Return the (x, y) coordinate for the center point of the cell that contains the specified text.  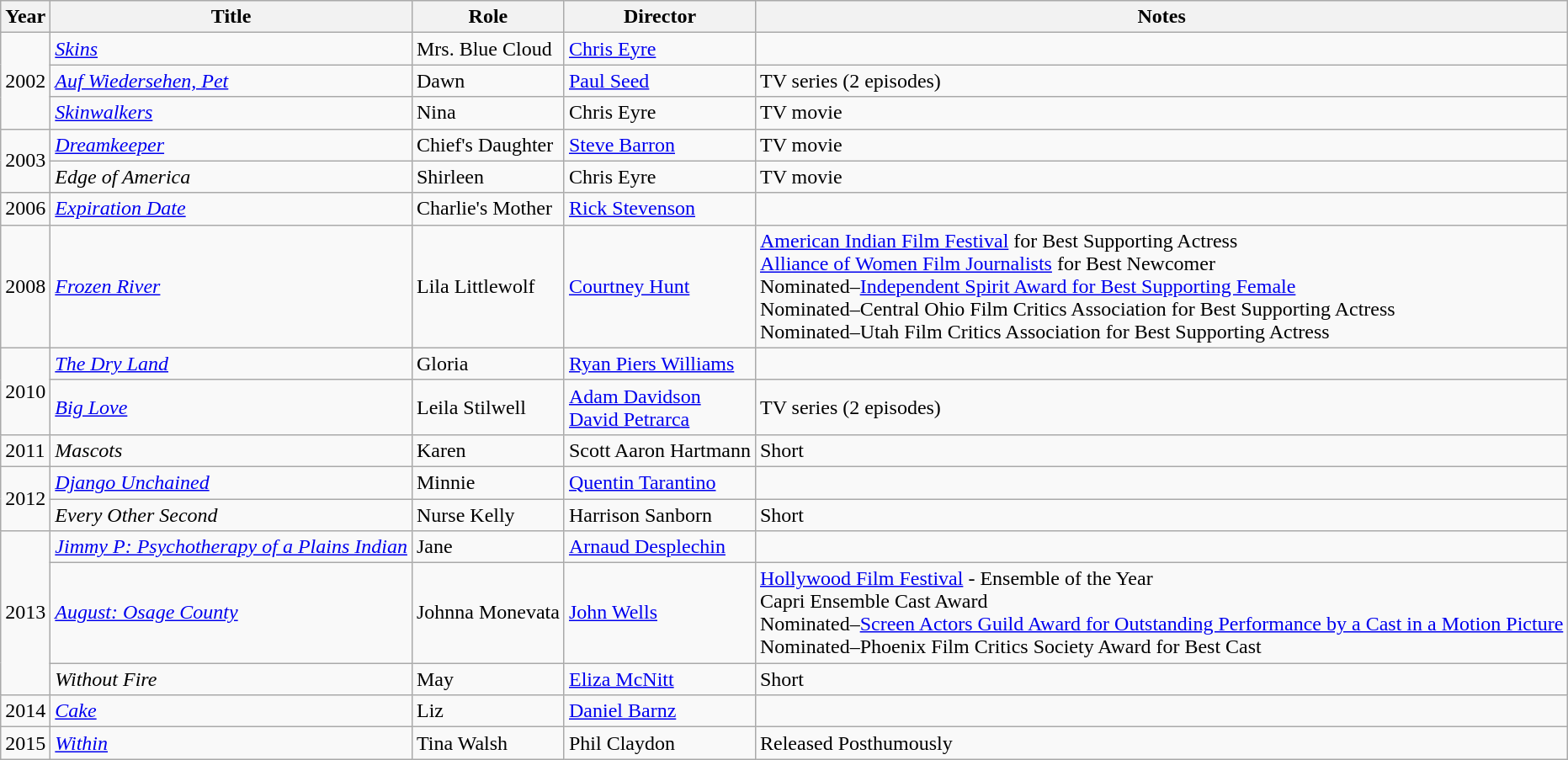
Tina Walsh (488, 743)
Liz (488, 711)
2013 (25, 613)
Scott Aaron Hartmann (660, 450)
2010 (25, 391)
2012 (25, 498)
Rick Stevenson (660, 209)
Cake (231, 711)
Phil Claydon (660, 743)
Paul Seed (660, 81)
Nurse Kelly (488, 514)
Lila Littlewolf (488, 286)
Leila Stilwell (488, 407)
Dreamkeeper (231, 145)
Shirleen (488, 177)
Without Fire (231, 679)
Title (231, 17)
2003 (25, 161)
Harrison Sanborn (660, 514)
John Wells (660, 613)
Frozen River (231, 286)
Every Other Second (231, 514)
Courtney Hunt (660, 286)
Expiration Date (231, 209)
2008 (25, 286)
Skins (231, 49)
Charlie's Mother (488, 209)
May (488, 679)
Notes (1161, 17)
Gloria (488, 364)
Auf Wiedersehen, Pet (231, 81)
2011 (25, 450)
Skinwalkers (231, 113)
Edge of America (231, 177)
Steve Barron (660, 145)
Quentin Tarantino (660, 482)
Year (25, 17)
The Dry Land (231, 364)
Within (231, 743)
Mascots (231, 450)
Mrs. Blue Cloud (488, 49)
2015 (25, 743)
August: Osage County (231, 613)
Karen (488, 450)
Nina (488, 113)
2006 (25, 209)
Chief's Daughter (488, 145)
Django Unchained (231, 482)
Big Love (231, 407)
Minnie (488, 482)
Arnaud Desplechin (660, 547)
2002 (25, 81)
Role (488, 17)
Johnna Monevata (488, 613)
Jimmy P: Psychotherapy of a Plains Indian (231, 547)
Daniel Barnz (660, 711)
2014 (25, 711)
Released Posthumously (1161, 743)
Eliza McNitt (660, 679)
Jane (488, 547)
Adam DavidsonDavid Petrarca (660, 407)
Ryan Piers Williams (660, 364)
Dawn (488, 81)
Director (660, 17)
